Output the [x, y] coordinate of the center of the cell containing the given text.  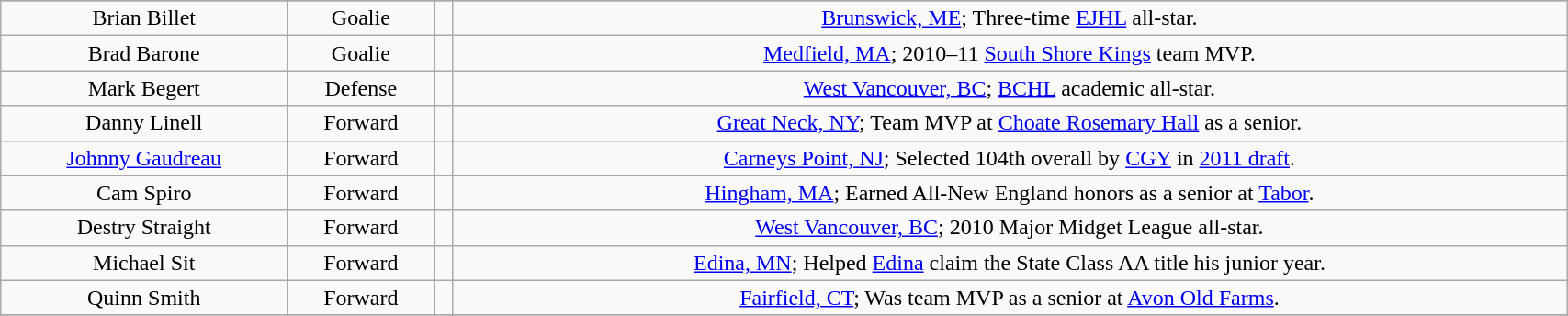
Carneys Point, NJ; Selected 104th overall by CGY in 2011 draft. [1009, 158]
Destry Straight [144, 228]
Quinn Smith [144, 298]
Great Neck, NY; Team MVP at Choate Rosemary Hall as a senior. [1009, 123]
Brian Billet [144, 18]
Brunswick, ME; Three-time EJHL all-star. [1009, 18]
Mark Begert [144, 88]
West Vancouver, BC; BCHL academic all-star. [1009, 88]
Fairfield, CT; Was team MVP as a senior at Avon Old Farms. [1009, 298]
Medfield, MA; 2010–11 South Shore Kings team MVP. [1009, 53]
Defense [361, 88]
Michael Sit [144, 263]
Hingham, MA; Earned All-New England honors as a senior at Tabor. [1009, 193]
Edina, MN; Helped Edina claim the State Class AA title his junior year. [1009, 263]
Danny Linell [144, 123]
Cam Spiro [144, 193]
Johnny Gaudreau [144, 158]
Brad Barone [144, 53]
West Vancouver, BC; 2010 Major Midget League all-star. [1009, 228]
